Capture the cell that displays the provided text and extract its (X, Y) central coordinate. 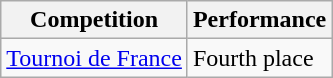
Tournoi de France (94, 58)
Performance (259, 20)
Fourth place (259, 58)
Competition (94, 20)
